Search for the cell housing the specified text and yield its (X, Y) center coordinate. 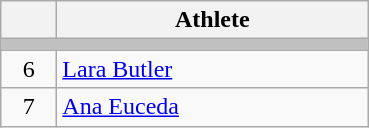
Lara Butler (212, 69)
7 (29, 107)
6 (29, 69)
Athlete (212, 20)
Ana Euceda (212, 107)
